Locate the cell with the specified text and output its (x, y) center coordinate. 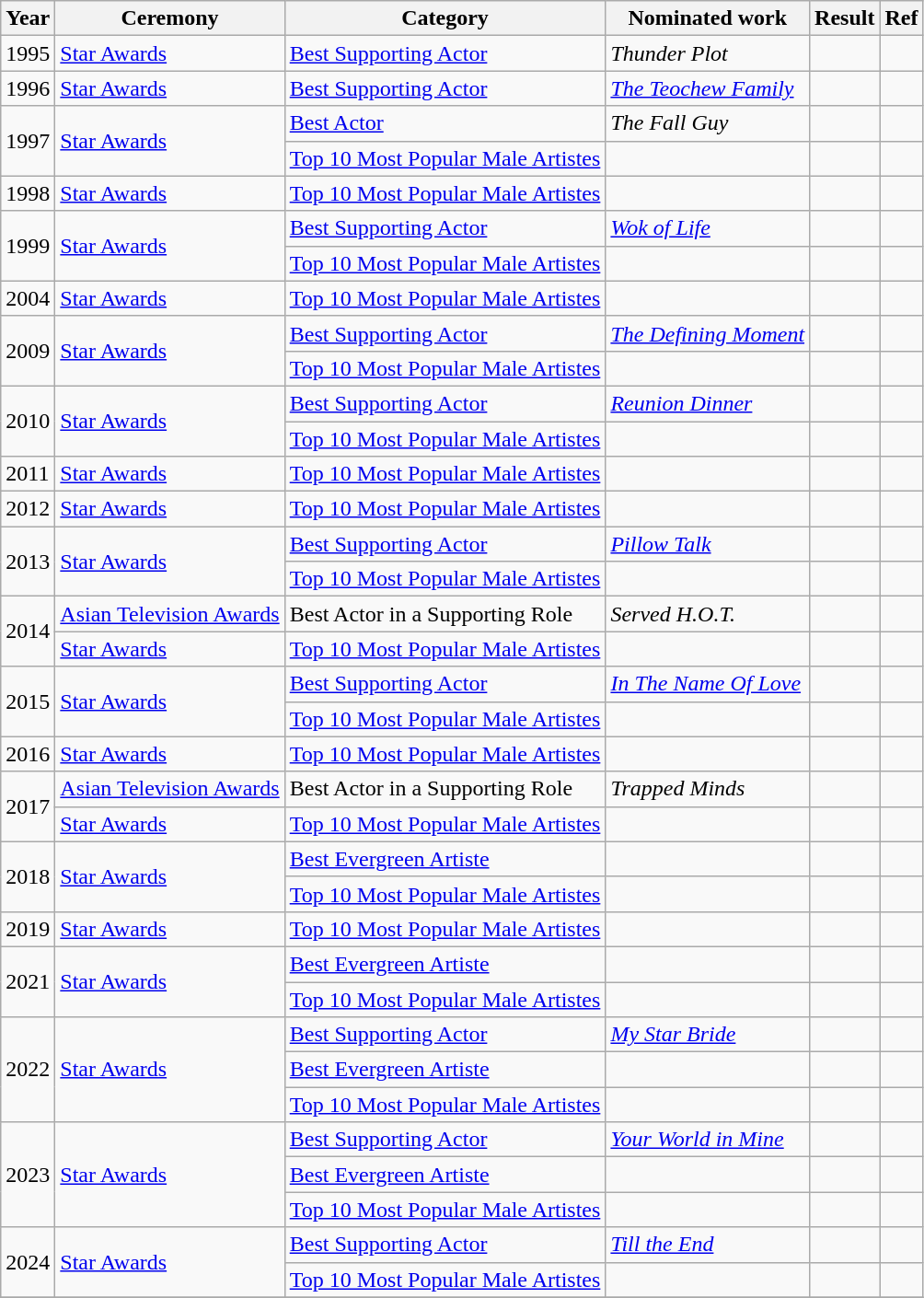
Trapped Minds (708, 789)
Pillow Talk (708, 544)
2014 (28, 632)
1997 (28, 141)
The Teochew Family (708, 88)
Your World in Mine (708, 1140)
2015 (28, 701)
Best Actor (445, 123)
2021 (28, 981)
1996 (28, 88)
2018 (28, 876)
1998 (28, 193)
2022 (28, 1070)
2023 (28, 1175)
The Fall Guy (708, 123)
1995 (28, 53)
My Star Bride (708, 1035)
Category (445, 18)
Till the End (708, 1245)
2016 (28, 754)
2013 (28, 562)
2017 (28, 806)
2010 (28, 421)
Served H.O.T. (708, 614)
In The Name Of Love (708, 684)
2009 (28, 351)
Wok of Life (708, 228)
Thunder Plot (708, 53)
Ceremony (169, 18)
Result (845, 18)
2012 (28, 509)
2019 (28, 929)
2011 (28, 474)
1999 (28, 246)
Nominated work (708, 18)
The Defining Moment (708, 333)
2004 (28, 298)
2024 (28, 1262)
Reunion Dinner (708, 403)
Year (28, 18)
Ref (902, 18)
